Scan for the cell matching the given text and deliver its (x, y) coordinate at center. 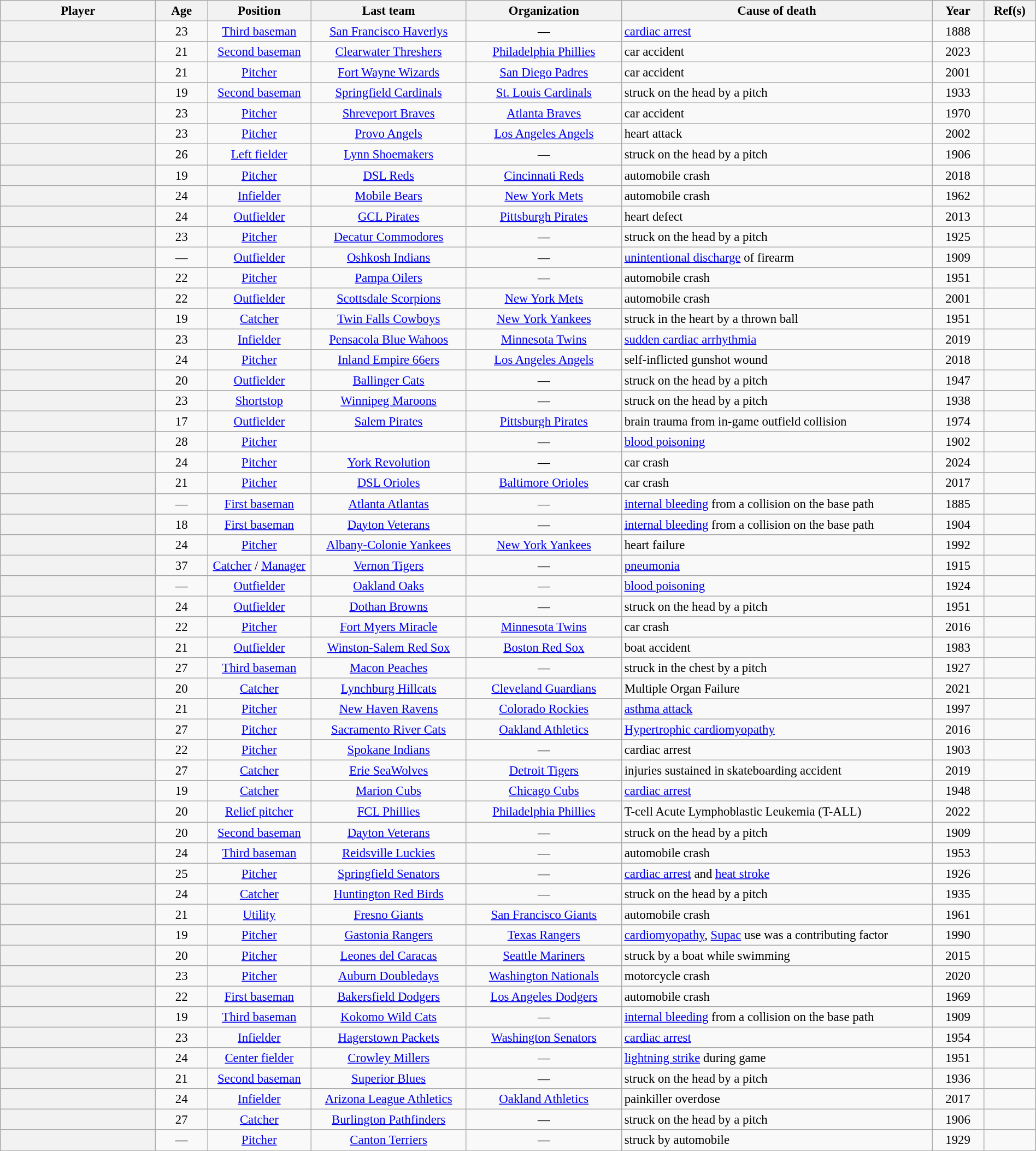
motorcycle crash (776, 976)
Canton Terriers (388, 1141)
Inland Empire 66ers (388, 360)
Ref(s) (1010, 11)
struck in the heart by a thrown ball (776, 319)
Cause of death (776, 11)
Fort Wayne Wizards (388, 73)
Decatur Commodores (388, 237)
Provo Angels (388, 134)
2021 (958, 689)
St. Louis Cardinals (544, 93)
Springfield Cardinals (388, 93)
Relief pitcher (259, 812)
37 (181, 565)
Huntington Red Birds (388, 894)
Sacramento River Cats (388, 730)
Fort Myers Miracle (388, 627)
Leones del Caracas (388, 955)
Catcher / Manager (259, 565)
1933 (958, 93)
Washington Senators (544, 1038)
Burlington Pathfinders (388, 1120)
DSL Orioles (388, 483)
sudden cardiac arrhythmia (776, 339)
Clearwater Threshers (388, 52)
1929 (958, 1141)
25 (181, 873)
2015 (958, 955)
2013 (958, 216)
1962 (958, 196)
heart failure (776, 545)
pneumonia (776, 565)
Arizona League Athletics (388, 1099)
injuries sustained in skateboarding accident (776, 771)
asthma attack (776, 709)
Marion Cubs (388, 792)
Gastonia Rangers (388, 935)
Pensacola Blue Wahoos (388, 339)
Multiple Organ Failure (776, 689)
FCL Phillies (388, 812)
San Diego Padres (544, 73)
boat accident (776, 647)
Reidsville Luckies (388, 853)
Albany-Colonie Yankees (388, 545)
1925 (958, 237)
Fresno Giants (388, 914)
2002 (958, 134)
1954 (958, 1038)
Dothan Browns (388, 606)
Superior Blues (388, 1079)
cardiomyopathy, Supac use was a contributing factor (776, 935)
1926 (958, 873)
painkiller overdose (776, 1099)
Age (181, 11)
Cincinnati Reds (544, 175)
17 (181, 422)
1927 (958, 668)
struck by a boat while swimming (776, 955)
1903 (958, 750)
Left fielder (259, 155)
Scottsdale Scorpions (388, 298)
San Francisco Haverlys (388, 32)
Last team (388, 11)
Los Angeles Dodgers (544, 996)
Colorado Rockies (544, 709)
Shreveport Braves (388, 114)
Auburn Doubledays (388, 976)
Year (958, 11)
Detroit Tigers (544, 771)
Center fielder (259, 1058)
Winnipeg Maroons (388, 401)
York Revolution (388, 463)
1904 (958, 524)
Shortstop (259, 401)
Lynn Shoemakers (388, 155)
1902 (958, 442)
Hagerstown Packets (388, 1038)
2023 (958, 52)
1969 (958, 996)
Organization (544, 11)
18 (181, 524)
Boston Red Sox (544, 647)
Macon Peaches (388, 668)
GCL Pirates (388, 216)
1970 (958, 114)
1953 (958, 853)
Pampa Oilers (388, 278)
Kokomo Wild Cats (388, 1017)
unintentional discharge of firearm (776, 257)
1888 (958, 32)
self-inflicted gunshot wound (776, 360)
struck by automobile (776, 1141)
Vernon Tigers (388, 565)
Oakland Oaks (388, 586)
cardiac arrest and heat stroke (776, 873)
Position (259, 11)
Washington Nationals (544, 976)
28 (181, 442)
Player (78, 11)
heart defect (776, 216)
DSL Reds (388, 175)
Atlanta Atlantas (388, 504)
1990 (958, 935)
Springfield Senators (388, 873)
1938 (958, 401)
Seattle Mariners (544, 955)
Lynchburg Hillcats (388, 689)
Baltimore Orioles (544, 483)
Winston-Salem Red Sox (388, 647)
2020 (958, 976)
T-cell Acute Lymphoblastic Leukemia (T-ALL) (776, 812)
1924 (958, 586)
Ballinger Cats (388, 381)
Texas Rangers (544, 935)
1947 (958, 381)
Mobile Bears (388, 196)
2024 (958, 463)
1974 (958, 422)
Utility (259, 914)
Crowley Millers (388, 1058)
New Haven Ravens (388, 709)
heart attack (776, 134)
Hypertrophic cardiomyopathy (776, 730)
1915 (958, 565)
1992 (958, 545)
brain trauma from in-game outfield collision (776, 422)
1935 (958, 894)
Salem Pirates (388, 422)
San Francisco Giants (544, 914)
1997 (958, 709)
struck in the chest by a pitch (776, 668)
1885 (958, 504)
1961 (958, 914)
lightning strike during game (776, 1058)
26 (181, 155)
Chicago Cubs (544, 792)
Atlanta Braves (544, 114)
1948 (958, 792)
Erie SeaWolves (388, 771)
Spokane Indians (388, 750)
1936 (958, 1079)
2022 (958, 812)
Cleveland Guardians (544, 689)
Bakersfield Dodgers (388, 996)
Oshkosh Indians (388, 257)
Twin Falls Cowboys (388, 319)
1983 (958, 647)
